For the text-containing cell, return its midpoint in (X, Y) coordinate format. 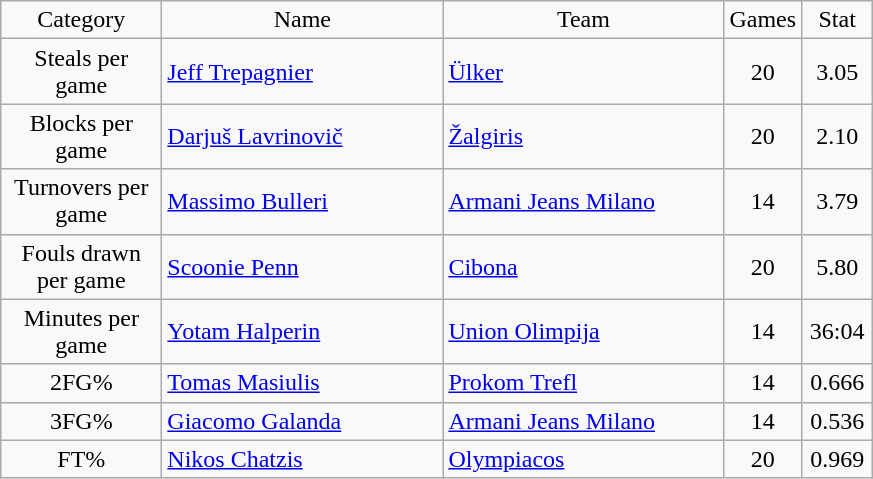
Ülker (584, 72)
Union Olimpija (584, 332)
Steals per game (82, 72)
3FG% (82, 421)
Team (584, 20)
0.536 (838, 421)
Turnovers per game (82, 202)
FT% (82, 459)
Nikos Chatzis (302, 459)
Cibona (584, 266)
Games (763, 20)
Minutes per game (82, 332)
2.10 (838, 136)
Olympiacos (584, 459)
Category (82, 20)
Jeff Trepagnier (302, 72)
Stat (838, 20)
36:04 (838, 332)
Darjuš Lavrinovič (302, 136)
Scoonie Penn (302, 266)
Žalgiris (584, 136)
Giacomo Galanda (302, 421)
0.666 (838, 383)
Prokom Trefl (584, 383)
3.79 (838, 202)
5.80 (838, 266)
2FG% (82, 383)
Massimo Bulleri (302, 202)
Blocks per game (82, 136)
0.969 (838, 459)
3.05 (838, 72)
Yotam Halperin (302, 332)
Fouls drawn per game (82, 266)
Name (302, 20)
Tomas Masiulis (302, 383)
